Search for the cell housing the specified text and yield its (X, Y) center coordinate. 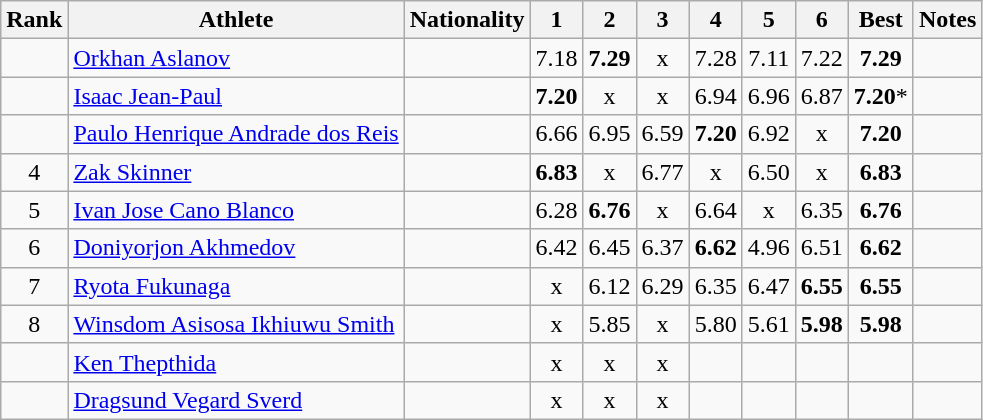
4.96 (768, 248)
6.28 (556, 210)
7.28 (716, 58)
6.12 (610, 286)
7 (34, 286)
5.61 (768, 324)
5.85 (610, 324)
7.18 (556, 58)
1 (556, 20)
Winsdom Asisosa Ikhiuwu Smith (236, 324)
6.77 (662, 172)
Notes (947, 20)
6.87 (822, 96)
7.20* (880, 96)
6.59 (662, 134)
7.22 (822, 58)
Isaac Jean-Paul (236, 96)
6.95 (610, 134)
8 (34, 324)
6.50 (768, 172)
6.51 (822, 248)
6.29 (662, 286)
Doniyorjon Akhmedov (236, 248)
Athlete (236, 20)
5.80 (716, 324)
7.11 (768, 58)
6.92 (768, 134)
Paulo Henrique Andrade dos Reis (236, 134)
Ivan Jose Cano Blanco (236, 210)
Rank (34, 20)
6.66 (556, 134)
6.94 (716, 96)
Orkhan Aslanov (236, 58)
6.45 (610, 248)
Ken Thepthida (236, 362)
Ryota Fukunaga (236, 286)
2 (610, 20)
6.37 (662, 248)
6.64 (716, 210)
Dragsund Vegard Sverd (236, 400)
Nationality (467, 20)
6.42 (556, 248)
Best (880, 20)
6.47 (768, 286)
6.96 (768, 96)
Zak Skinner (236, 172)
3 (662, 20)
